Scan for the cell matching the given text and deliver its (x, y) coordinate at center. 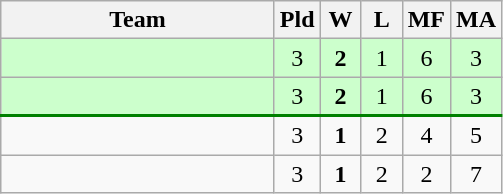
7 (476, 173)
W (340, 20)
4 (426, 136)
MF (426, 20)
5 (476, 136)
Team (138, 20)
Pld (297, 20)
L (382, 20)
MA (476, 20)
